Find where the given text appears and provide that cell's center as (x, y) coordinate. 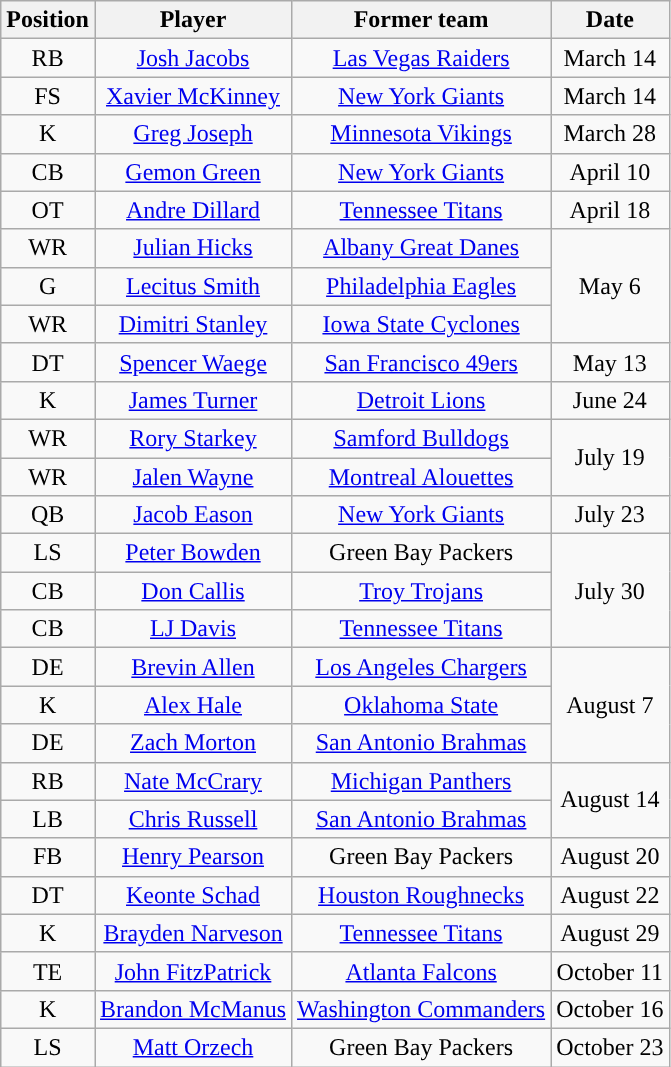
Spencer Waege (192, 362)
Player (192, 20)
Andre Dillard (192, 210)
Las Vegas Raiders (422, 58)
Nate McCrary (192, 781)
G (48, 286)
August 7 (610, 705)
Zach Morton (192, 743)
Detroit Lions (422, 400)
Dimitri Stanley (192, 324)
Greg Joseph (192, 134)
FS (48, 96)
Iowa State Cyclones (422, 324)
April 10 (610, 172)
August 14 (610, 800)
Montreal Alouettes (422, 477)
Julian Hicks (192, 248)
Former team (422, 20)
Position (48, 20)
Keonte Schad (192, 895)
August 29 (610, 933)
Peter Bowden (192, 553)
San Francisco 49ers (422, 362)
Xavier McKinney (192, 96)
LJ Davis (192, 629)
May 6 (610, 286)
March 28 (610, 134)
October 11 (610, 971)
Albany Great Danes (422, 248)
Josh Jacobs (192, 58)
Alex Hale (192, 705)
Lecitus Smith (192, 286)
Date (610, 20)
Gemon Green (192, 172)
Houston Roughnecks (422, 895)
John FitzPatrick (192, 971)
LB (48, 819)
Troy Trojans (422, 591)
Washington Commanders (422, 1009)
August 22 (610, 895)
Minnesota Vikings (422, 134)
Brandon McManus (192, 1009)
Matt Orzech (192, 1047)
July 30 (610, 591)
Jacob Eason (192, 515)
Samford Bulldogs (422, 438)
TE (48, 971)
QB (48, 515)
October 16 (610, 1009)
July 23 (610, 515)
FB (48, 857)
Henry Pearson (192, 857)
July 19 (610, 457)
August 20 (610, 857)
April 18 (610, 210)
Jalen Wayne (192, 477)
October 23 (610, 1047)
May 13 (610, 362)
James Turner (192, 400)
Brayden Narveson (192, 933)
Oklahoma State (422, 705)
Los Angeles Chargers (422, 667)
OT (48, 210)
Philadelphia Eagles (422, 286)
June 24 (610, 400)
Don Callis (192, 591)
Atlanta Falcons (422, 971)
Michigan Panthers (422, 781)
Rory Starkey (192, 438)
Brevin Allen (192, 667)
Chris Russell (192, 819)
